Output the [X, Y] coordinate of the center of the cell containing the given text.  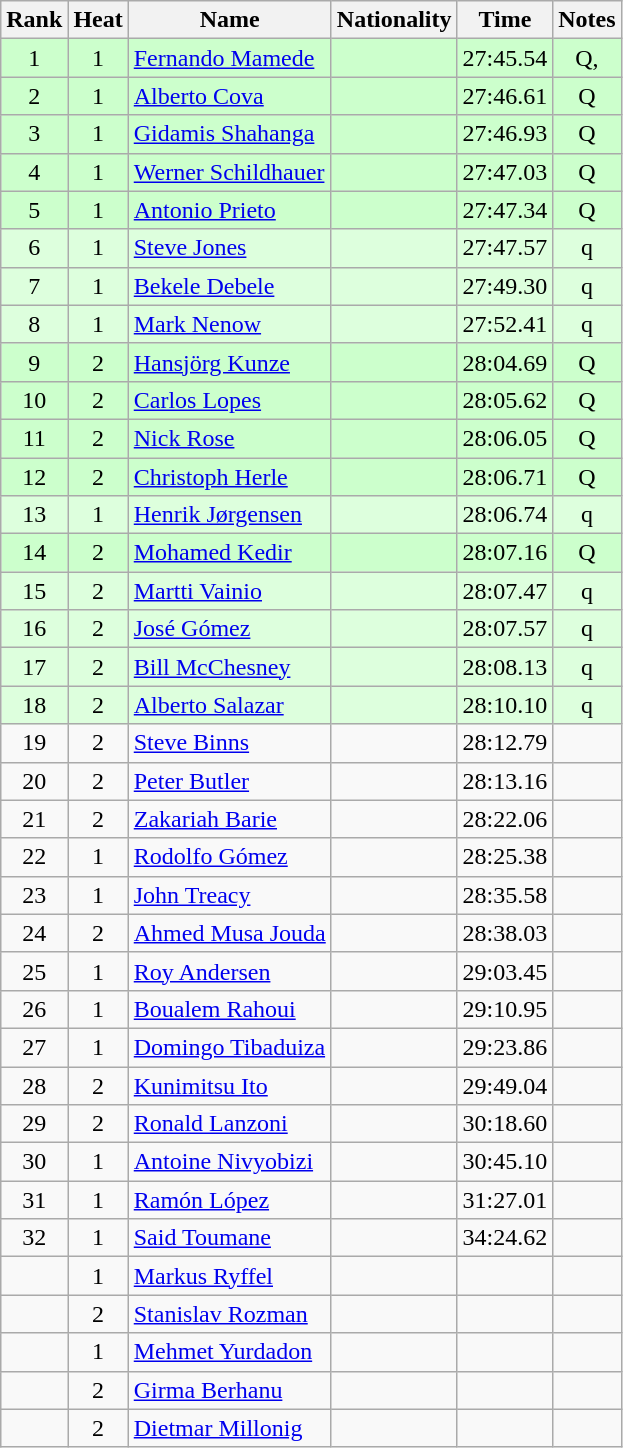
30 [34, 1162]
18 [34, 705]
Time [505, 20]
John Treacy [230, 895]
Alberto Cova [230, 96]
Nationality [394, 20]
28:07.47 [505, 591]
6 [34, 248]
Ahmed Musa Jouda [230, 933]
28:25.38 [505, 857]
28:06.74 [505, 515]
12 [34, 477]
Stanislav Rozman [230, 1314]
28:07.16 [505, 553]
Rank [34, 20]
Hansjörg Kunze [230, 362]
Carlos Lopes [230, 400]
10 [34, 400]
José Gómez [230, 629]
Gidamis Shahanga [230, 134]
5 [34, 210]
27:46.93 [505, 134]
Antoine Nivyobizi [230, 1162]
29:49.04 [505, 1085]
20 [34, 781]
Kunimitsu Ito [230, 1085]
Said Toumane [230, 1238]
28:06.71 [505, 477]
28:06.05 [505, 438]
31:27.01 [505, 1200]
27:47.03 [505, 172]
Ronald Lanzoni [230, 1124]
7 [34, 286]
24 [34, 933]
25 [34, 971]
Q, [587, 58]
14 [34, 553]
Dietmar Millonig [230, 1428]
Steve Binns [230, 743]
15 [34, 591]
29 [34, 1124]
Ramón López [230, 1200]
Domingo Tibaduiza [230, 1047]
Markus Ryffel [230, 1276]
28:08.13 [505, 667]
29:03.45 [505, 971]
27:45.54 [505, 58]
Mohamed Kedir [230, 553]
23 [34, 895]
28 [34, 1085]
30:18.60 [505, 1124]
28:13.16 [505, 781]
28:05.62 [505, 400]
11 [34, 438]
19 [34, 743]
Fernando Mamede [230, 58]
Rodolfo Gómez [230, 857]
27:49.30 [505, 286]
8 [34, 324]
28:12.79 [505, 743]
Notes [587, 20]
27:47.57 [505, 248]
Mark Nenow [230, 324]
Peter Butler [230, 781]
27:52.41 [505, 324]
13 [34, 515]
Heat [98, 20]
Boualem Rahoui [230, 1009]
Roy Andersen [230, 971]
Christoph Herle [230, 477]
Werner Schildhauer [230, 172]
Mehmet Yurdadon [230, 1352]
30:45.10 [505, 1162]
29:10.95 [505, 1009]
32 [34, 1238]
Henrik Jørgensen [230, 515]
Nick Rose [230, 438]
21 [34, 819]
Martti Vainio [230, 591]
31 [34, 1200]
9 [34, 362]
Steve Jones [230, 248]
28:22.06 [505, 819]
22 [34, 857]
16 [34, 629]
Girma Berhanu [230, 1390]
27 [34, 1047]
Zakariah Barie [230, 819]
Antonio Prieto [230, 210]
Name [230, 20]
28:04.69 [505, 362]
28:38.03 [505, 933]
28:35.58 [505, 895]
3 [34, 134]
26 [34, 1009]
29:23.86 [505, 1047]
17 [34, 667]
4 [34, 172]
Bekele Debele [230, 286]
34:24.62 [505, 1238]
Bill McChesney [230, 667]
27:47.34 [505, 210]
Alberto Salazar [230, 705]
27:46.61 [505, 96]
28:07.57 [505, 629]
28:10.10 [505, 705]
